For the text-containing cell, return its midpoint in [x, y] coordinate format. 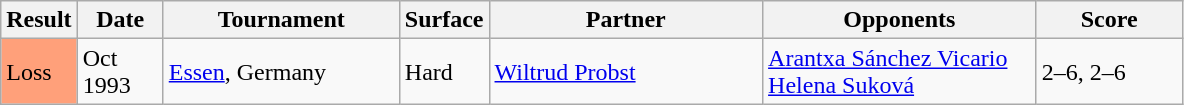
Partner [626, 20]
Score [1109, 20]
Result [39, 20]
Surface [444, 20]
Hard [444, 72]
Wiltrud Probst [626, 72]
Arantxa Sánchez Vicario Helena Suková [900, 72]
Oct 1993 [120, 72]
Opponents [900, 20]
Loss [39, 72]
Tournament [281, 20]
2–6, 2–6 [1109, 72]
Date [120, 20]
Essen, Germany [281, 72]
